Extract the [X, Y] coordinate from the center of the cell holding the provided text.  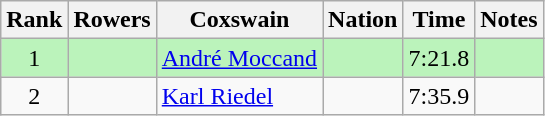
André Moccand [239, 58]
Karl Riedel [239, 96]
Nation [363, 20]
Time [439, 20]
1 [34, 58]
7:35.9 [439, 96]
Notes [509, 20]
Rank [34, 20]
2 [34, 96]
Rowers [112, 20]
Coxswain [239, 20]
7:21.8 [439, 58]
